Return (x, y) of the center of cell containing provided text 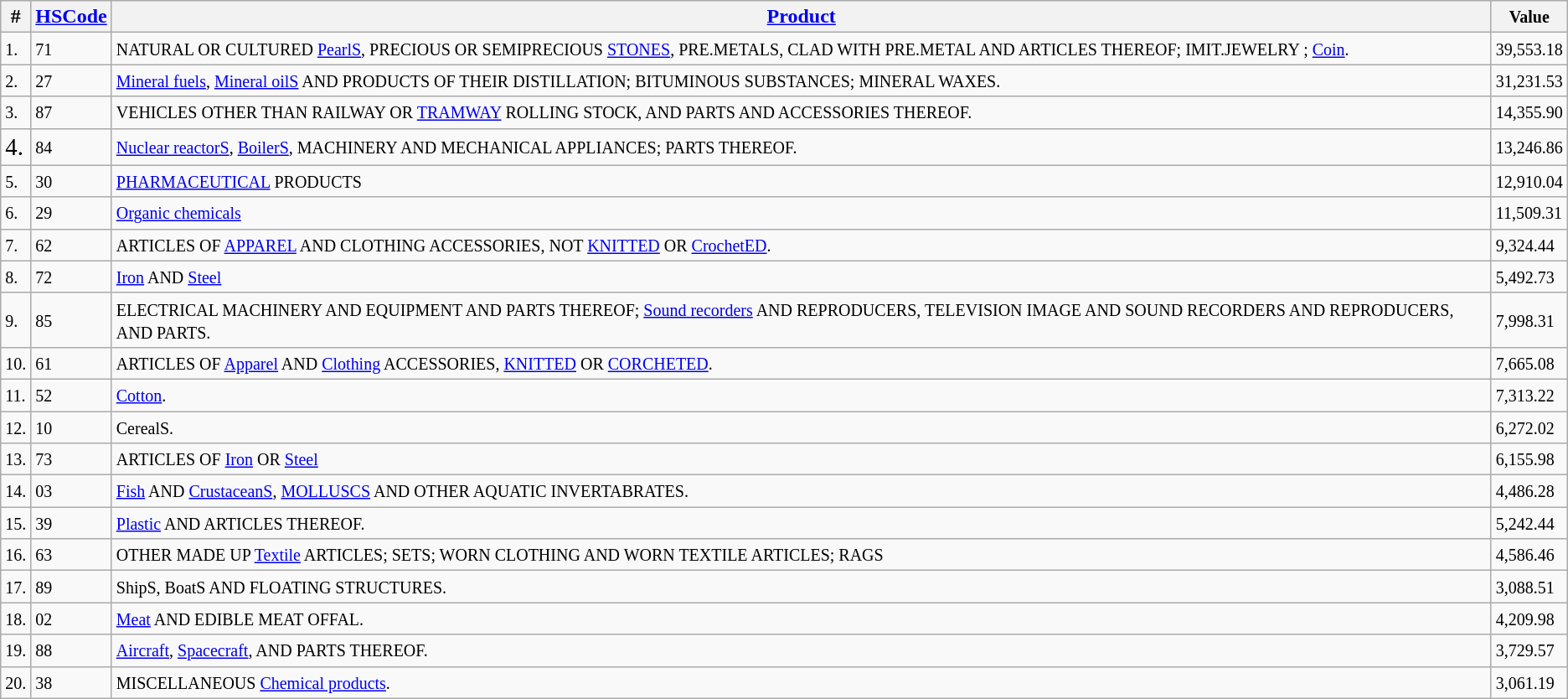
4,209.98 (1529, 619)
6. (16, 213)
14,355.90 (1529, 112)
CerealS. (801, 427)
Plastic AND ARTICLES THEREOF. (801, 523)
3,061.19 (1529, 682)
85 (71, 320)
16. (16, 555)
Iron AND Steel (801, 277)
5,242.44 (1529, 523)
11,509.31 (1529, 213)
14. (16, 491)
9. (16, 320)
73 (71, 459)
12. (16, 427)
7,665.08 (1529, 363)
39,553.18 (1529, 49)
ARTICLES OF Iron OR Steel (801, 459)
17. (16, 587)
NATURAL OR CULTURED PearlS, PRECIOUS OR SEMIPRECIOUS STONES, PRE.METALS, CLAD WITH PRE.METAL AND ARTICLES THEREOF; IMIT.JEWELRY ; Coin. (801, 49)
OTHER MADE UP Textile ARTICLES; SETS; WORN CLOTHING AND WORN TEXTILE ARTICLES; RAGS (801, 555)
03 (71, 491)
ARTICLES OF APPAREL AND CLOTHING ACCESSORIES, NOT KNITTED OR CrochetED. (801, 245)
10 (71, 427)
Cotton. (801, 395)
10. (16, 363)
Meat AND EDIBLE MEAT OFFAL. (801, 619)
Fish AND CrustaceanS, MOLLUSCS AND OTHER AQUATIC INVERTABRATES. (801, 491)
84 (71, 147)
6,155.98 (1529, 459)
30 (71, 181)
29 (71, 213)
39 (71, 523)
# (16, 17)
ShipS, BoatS AND FLOATING STRUCTURES. (801, 587)
72 (71, 277)
13. (16, 459)
Aircraft, Spacecraft, AND PARTS THEREOF. (801, 650)
13,246.86 (1529, 147)
63 (71, 555)
27 (71, 80)
6,272.02 (1529, 427)
19. (16, 650)
3. (16, 112)
87 (71, 112)
MISCELLANEOUS Chemical products. (801, 682)
7. (16, 245)
2. (16, 80)
Nuclear reactorS, BoilerS, MACHINERY AND MECHANICAL APPLIANCES; PARTS THEREOF. (801, 147)
02 (71, 619)
Mineral fuels, Mineral oilS AND PRODUCTS OF THEIR DISTILLATION; BITUMINOUS SUBSTANCES; MINERAL WAXES. (801, 80)
7,998.31 (1529, 320)
62 (71, 245)
20. (16, 682)
VEHICLES OTHER THAN RAILWAY OR TRAMWAY ROLLING STOCK, AND PARTS AND ACCESSORIES THEREOF. (801, 112)
ARTICLES OF Apparel AND Clothing ACCESSORIES, KNITTED OR CORCHETED. (801, 363)
88 (71, 650)
1. (16, 49)
38 (71, 682)
12,910.04 (1529, 181)
4,486.28 (1529, 491)
11. (16, 395)
18. (16, 619)
5. (16, 181)
3,088.51 (1529, 587)
Product (801, 17)
4. (16, 147)
8. (16, 277)
15. (16, 523)
9,324.44 (1529, 245)
52 (71, 395)
Value (1529, 17)
7,313.22 (1529, 395)
Organic chemicals (801, 213)
4,586.46 (1529, 555)
61 (71, 363)
5,492.73 (1529, 277)
HSCode (71, 17)
71 (71, 49)
31,231.53 (1529, 80)
89 (71, 587)
PHARMACEUTICAL PRODUCTS (801, 181)
3,729.57 (1529, 650)
